For the text-containing cell, return its midpoint in (x, y) coordinate format. 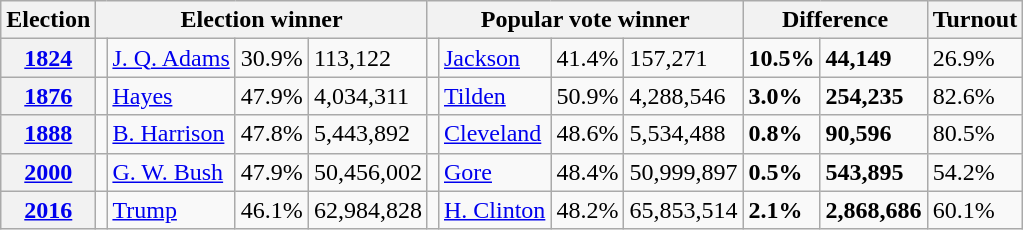
90,596 (874, 134)
82.6% (975, 96)
48.2% (588, 210)
Election winner (262, 20)
62,984,828 (368, 210)
G. W. Bush (171, 172)
26.9% (975, 58)
4,288,546 (684, 96)
80.5% (975, 134)
0.8% (782, 134)
B. Harrison (171, 134)
1888 (48, 134)
44,149 (874, 58)
41.4% (588, 58)
1824 (48, 58)
4,034,311 (368, 96)
254,235 (874, 96)
46.1% (272, 210)
50,456,002 (368, 172)
Difference (835, 20)
10.5% (782, 58)
48.6% (588, 134)
2000 (48, 172)
50,999,897 (684, 172)
Jackson (494, 58)
Gore (494, 172)
2016 (48, 210)
54.2% (975, 172)
H. Clinton (494, 210)
3.0% (782, 96)
157,271 (684, 58)
50.9% (588, 96)
Trump (171, 210)
J. Q. Adams (171, 58)
2,868,686 (874, 210)
543,895 (874, 172)
Hayes (171, 96)
1876 (48, 96)
47.8% (272, 134)
30.9% (272, 58)
Popular vote winner (585, 20)
Cleveland (494, 134)
Tilden (494, 96)
Turnout (975, 20)
0.5% (782, 172)
2.1% (782, 210)
Election (48, 20)
5,443,892 (368, 134)
113,122 (368, 58)
5,534,488 (684, 134)
65,853,514 (684, 210)
48.4% (588, 172)
60.1% (975, 210)
